Determine the (x, y) coordinate at the center of the cell enclosing the given text.  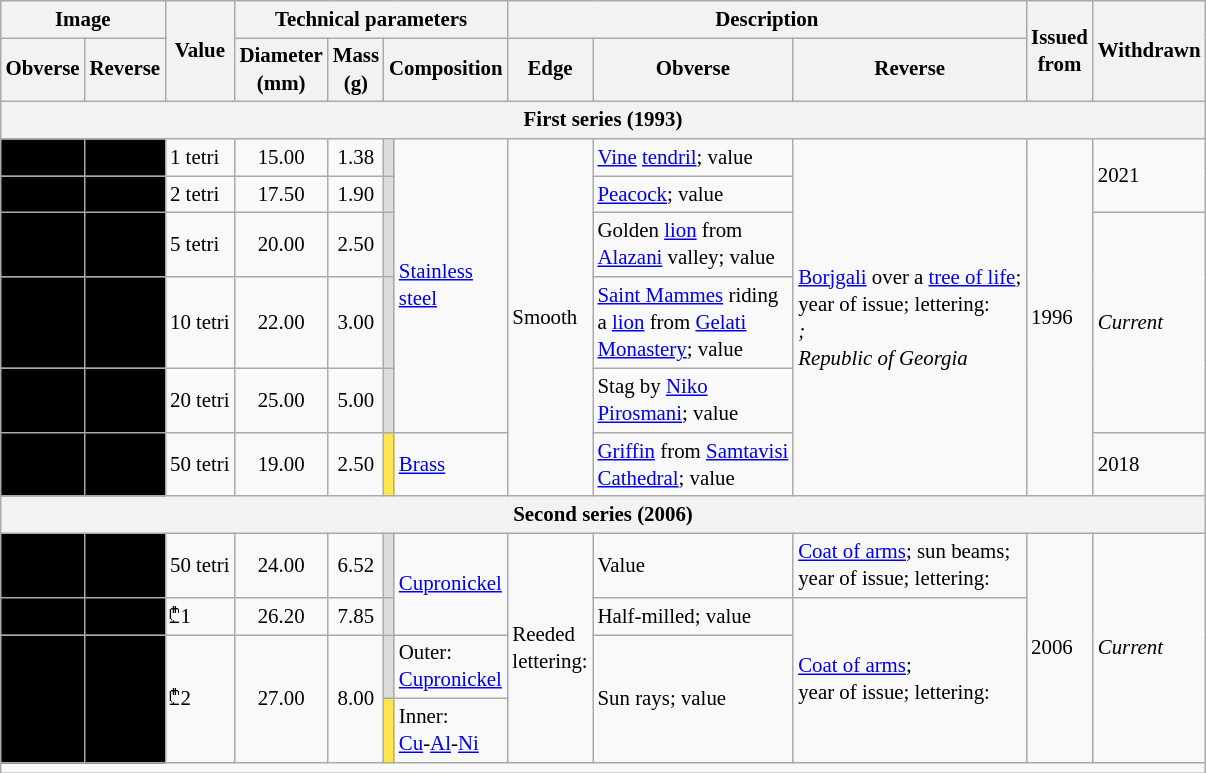
Borjgali over a tree of life;year of issue; lettering:;Republic of Georgia (910, 318)
Coat of arms;year of issue; lettering: (910, 680)
Coat of arms; sun beams;year of issue; lettering: (910, 565)
25.00 (282, 400)
Saint Mammes ridinga lion from GelatiMonastery; value (694, 322)
Edge (550, 70)
1996 (1060, 318)
Outer:Cupronickel (451, 667)
First series (1993) (604, 120)
2006 (1060, 648)
Sun rays; value (694, 699)
20 tetri (200, 400)
Inner:Cu-Al-Ni (451, 731)
Stag by NikoPirosmani; value (694, 400)
15.00 (282, 158)
Description (766, 20)
17.50 (282, 194)
Vine tendril; value (694, 158)
₾2 (200, 699)
5.00 (356, 400)
Reededlettering: (550, 648)
7.85 (356, 616)
20.00 (282, 245)
8.00 (356, 699)
Technical parameters (372, 20)
6.52 (356, 565)
Diameter(mm) (282, 70)
1.38 (356, 158)
Half-milled; value (694, 616)
5 tetri (200, 245)
24.00 (282, 565)
2018 (1150, 464)
2 tetri (200, 194)
26.20 (282, 616)
Second series (2006) (604, 514)
Mass(g) (356, 70)
Cupronickel (451, 584)
Golden lion fromAlazani valley; value (694, 245)
Stainlesssteel (451, 286)
1.90 (356, 194)
Withdrawn (1150, 52)
1 tetri (200, 158)
2021 (1150, 176)
Image (84, 20)
10 tetri (200, 322)
19.00 (282, 464)
27.00 (282, 699)
Issuedfrom (1060, 52)
Brass (451, 464)
Composition (446, 70)
3.00 (356, 322)
Peacock; value (694, 194)
Griffin from SamtavisiCathedral; value (694, 464)
22.00 (282, 322)
₾1 (200, 616)
Smooth (550, 318)
